Scan for the cell matching the given text and deliver its [X, Y] coordinate at center. 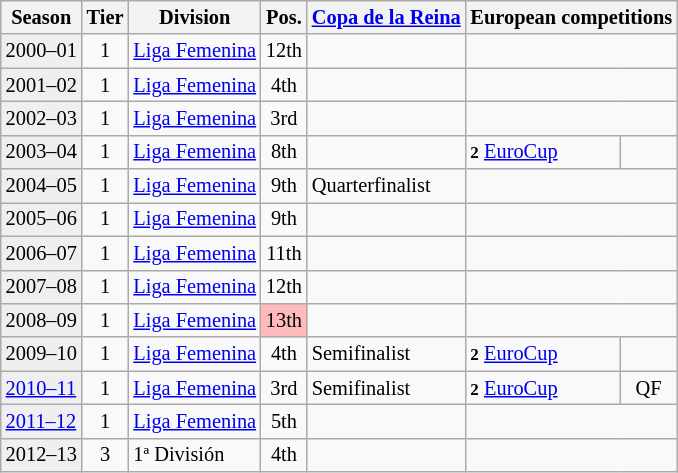
2007–08 [42, 287]
11th [284, 253]
Division [194, 17]
2003–04 [42, 152]
8th [284, 152]
2001–02 [42, 85]
2011–12 [42, 421]
13th [284, 320]
2006–07 [42, 253]
2004–05 [42, 186]
2010–11 [42, 388]
5th [284, 421]
Tier [106, 17]
Copa de la Reina [386, 17]
2008–09 [42, 320]
1ª División [194, 455]
2000–01 [42, 51]
2012–13 [42, 455]
3 [106, 455]
Quarterfinalist [386, 186]
European competitions [572, 17]
2002–03 [42, 118]
2005–06 [42, 219]
2009–10 [42, 354]
Season [42, 17]
QF [648, 388]
Pos. [284, 17]
